Search for the cell housing the specified text and yield its [x, y] center coordinate. 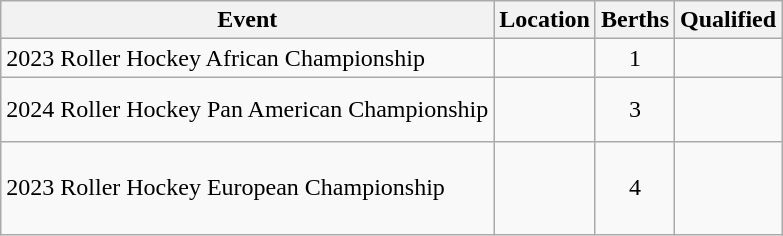
Berths [634, 20]
Event [248, 20]
Qualified [728, 20]
3 [634, 110]
4 [634, 188]
2023 Roller Hockey African Championship [248, 58]
2023 Roller Hockey European Championship [248, 188]
1 [634, 58]
Location [545, 20]
2024 Roller Hockey Pan American Championship [248, 110]
